Return (x, y) of the center of cell containing provided text 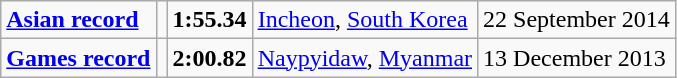
1:55.34 (210, 20)
22 September 2014 (577, 20)
Incheon, South Korea (364, 20)
13 December 2013 (577, 58)
Naypyidaw, Myanmar (364, 58)
2:00.82 (210, 58)
Games record (78, 58)
Asian record (78, 20)
